Detect which cell encompasses the target text, then output its [X, Y] center coordinate. 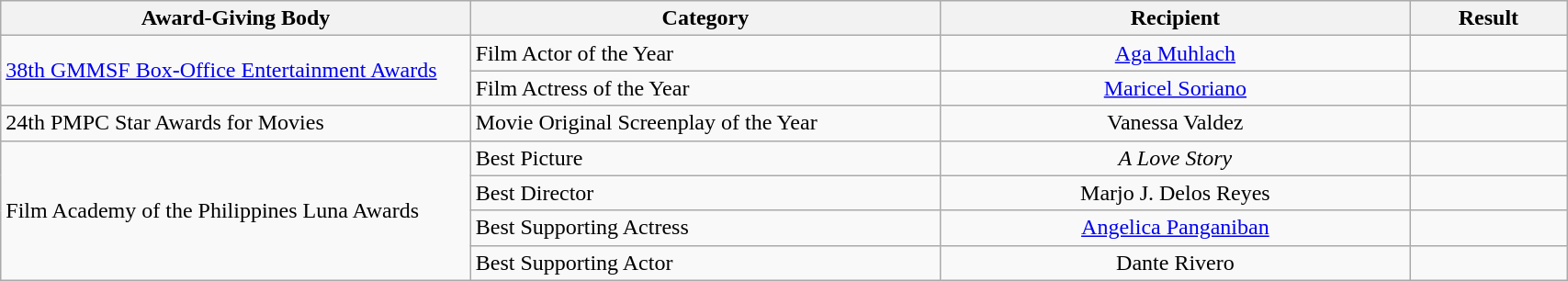
Award-Giving Body [235, 18]
Vanessa Valdez [1176, 123]
Best Supporting Actor [705, 263]
Best Director [705, 193]
Dante Rivero [1176, 263]
Recipient [1176, 18]
Angelica Panganiban [1176, 228]
Best Supporting Actress [705, 228]
38th GMMSF Box-Office Entertainment Awards [235, 71]
Maricel Soriano [1176, 88]
Film Academy of the Philippines Luna Awards [235, 210]
Movie Original Screenplay of the Year [705, 123]
Best Picture [705, 158]
Film Actor of the Year [705, 53]
Marjo J. Delos Reyes [1176, 193]
Category [705, 18]
Film Actress of the Year [705, 88]
A Love Story [1176, 158]
Result [1488, 18]
Aga Muhlach [1176, 53]
24th PMPC Star Awards for Movies [235, 123]
